Determine the (x, y) coordinate at the center of the cell enclosing the given text.  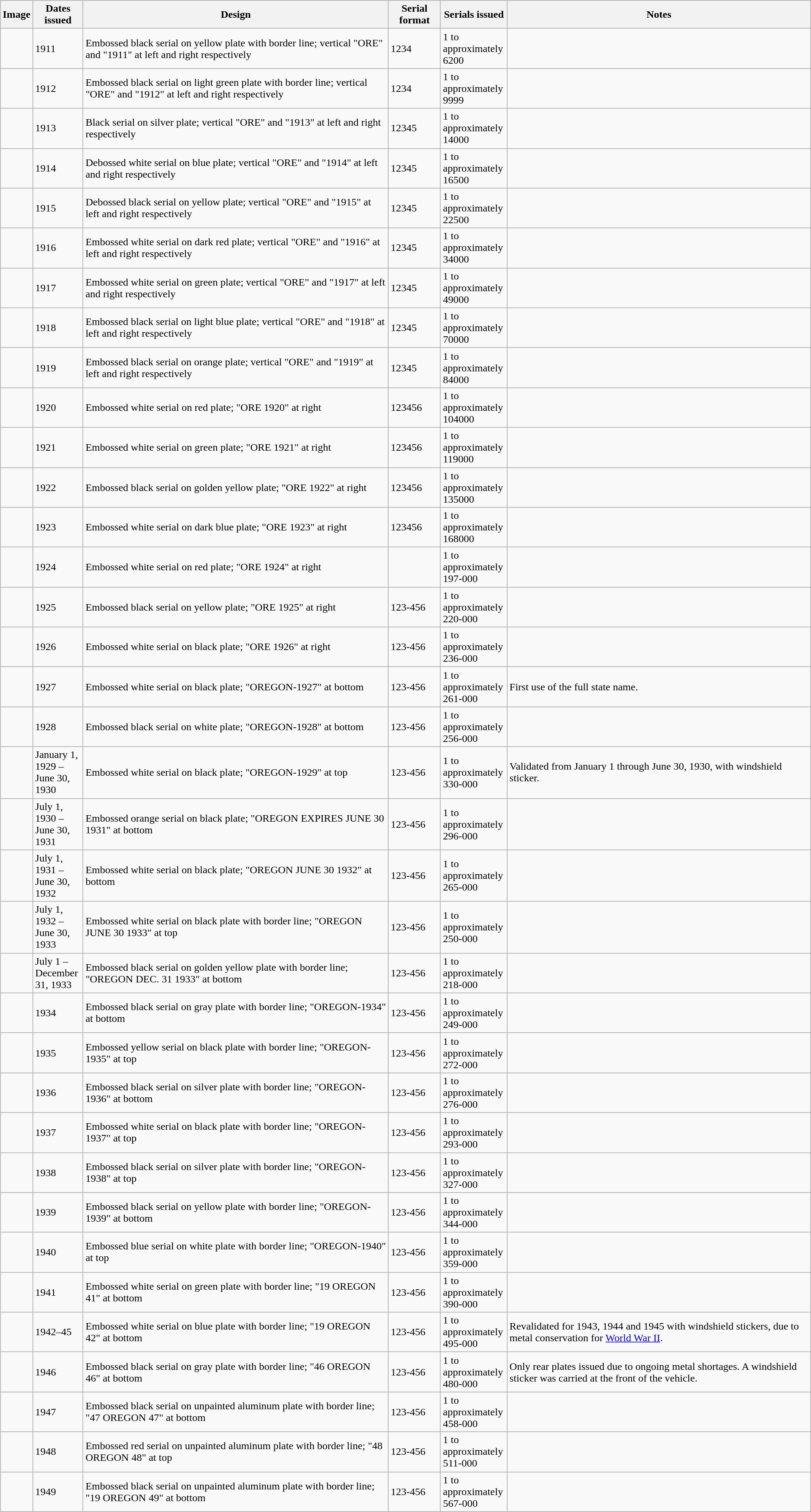
Serial format (415, 15)
Embossed white serial on green plate with border line; "19 OREGON 41" at bottom (236, 1292)
1 to approximately 327-000 (474, 1173)
Embossed white serial on black plate; "ORE 1926" at right (236, 647)
Embossed orange serial on black plate; "OREGON EXPIRES JUNE 30 1931" at bottom (236, 824)
1 to approximately 511-000 (474, 1452)
Embossed black serial on yellow plate with border line; vertical "ORE" and "1911" at left and right respectively (236, 49)
1 to approximately 359-000 (474, 1252)
Debossed white serial on blue plate; vertical "ORE" and "1914" at left and right respectively (236, 168)
July 1, 1931 –June 30, 1932 (58, 875)
Embossed black serial on white plate; "OREGON-1928" at bottom (236, 727)
Embossed black serial on golden yellow plate with border line; "OREGON DEC. 31 1933" at bottom (236, 973)
Design (236, 15)
1 to approximately 293-000 (474, 1132)
January 1, 1929 –June 30, 1930 (58, 772)
Embossed blue serial on white plate with border line; "OREGON-1940" at top (236, 1252)
1923 (58, 527)
1936 (58, 1093)
1918 (58, 328)
1 to approximately 197-000 (474, 567)
1 to approximately 390-000 (474, 1292)
Embossed black serial on gray plate with border line; "OREGON-1934" at bottom (236, 1013)
Embossed white serial on red plate; "ORE 1920" at right (236, 407)
1 to approximately 236-000 (474, 647)
1 to approximately 220-000 (474, 607)
1 to approximately 14000 (474, 128)
Embossed black serial on unpainted aluminum plate with border line; "19 OREGON 49" at bottom (236, 1492)
1917 (58, 288)
1 to approximately 70000 (474, 328)
Notes (659, 15)
1941 (58, 1292)
1 to approximately 296-000 (474, 824)
Embossed white serial on green plate; vertical "ORE" and "1917" at left and right respectively (236, 288)
Embossed white serial on blue plate with border line; "19 OREGON 42" at bottom (236, 1332)
1 to approximately 265-000 (474, 875)
Embossed white serial on black plate; "OREGON JUNE 30 1932" at bottom (236, 875)
Embossed black serial on yellow plate; "ORE 1925" at right (236, 607)
Embossed white serial on black plate; "OREGON-1927" at bottom (236, 687)
1 to approximately 480-000 (474, 1372)
Embossed white serial on black plate with border line; "OREGON JUNE 30 1933" at top (236, 927)
Embossed black serial on unpainted aluminum plate with border line; "47 OREGON 47" at bottom (236, 1412)
1935 (58, 1053)
Embossed red serial on unpainted aluminum plate with border line; "48 OREGON 48" at top (236, 1452)
Embossed black serial on gray plate with border line; "46 OREGON 46" at bottom (236, 1372)
1 to approximately 34000 (474, 248)
1 to approximately 249-000 (474, 1013)
1 to approximately 119000 (474, 447)
Embossed white serial on black plate; "OREGON-1929" at top (236, 772)
1937 (58, 1132)
1938 (58, 1173)
Embossed black serial on silver plate with border line; "OREGON-1936" at bottom (236, 1093)
Embossed white serial on dark blue plate; "ORE 1923" at right (236, 527)
Embossed black serial on light blue plate; vertical "ORE" and "1918" at left and right respectively (236, 328)
1 to approximately 49000 (474, 288)
Revalidated for 1943, 1944 and 1945 with windshield stickers, due to metal conservation for World War II. (659, 1332)
1 to approximately 84000 (474, 367)
Embossed black serial on light green plate with border line; vertical "ORE" and "1912" at left and right respectively (236, 88)
1 to approximately 276-000 (474, 1093)
1 to approximately 16500 (474, 168)
Embossed yellow serial on black plate with border line; "OREGON-1935" at top (236, 1053)
1940 (58, 1252)
Debossed black serial on yellow plate; vertical "ORE" and "1915" at left and right respectively (236, 208)
1920 (58, 407)
Embossed black serial on silver plate with border line; "OREGON-1938" at top (236, 1173)
1 to approximately 256-000 (474, 727)
1 to approximately 104000 (474, 407)
1 to approximately 261-000 (474, 687)
July 1, 1930 –June 30, 1931 (58, 824)
1914 (58, 168)
1 to approximately 330-000 (474, 772)
1915 (58, 208)
1947 (58, 1412)
Validated from January 1 through June 30, 1930, with windshield sticker. (659, 772)
1 to approximately 567-000 (474, 1492)
1 to approximately 9999 (474, 88)
Embossed black serial on golden yellow plate; "ORE 1922" at right (236, 487)
1 to approximately 22500 (474, 208)
1921 (58, 447)
1949 (58, 1492)
1 to approximately 272-000 (474, 1053)
1 to approximately 6200 (474, 49)
1 to approximately 458-000 (474, 1412)
1 to approximately 135000 (474, 487)
Embossed white serial on dark red plate; vertical "ORE" and "1916" at left and right respectively (236, 248)
1919 (58, 367)
1942–45 (58, 1332)
Serials issued (474, 15)
1 to approximately 218-000 (474, 973)
1922 (58, 487)
1916 (58, 248)
Embossed white serial on black plate with border line; "OREGON-1937" at top (236, 1132)
1 to approximately 495-000 (474, 1332)
First use of the full state name. (659, 687)
1913 (58, 128)
July 1 – December 31, 1933 (58, 973)
1946 (58, 1372)
1939 (58, 1213)
Black serial on silver plate; vertical "ORE" and "1913" at left and right respectively (236, 128)
Embossed black serial on orange plate; vertical "ORE" and "1919" at left and right respectively (236, 367)
1 to approximately 250-000 (474, 927)
Image (16, 15)
1926 (58, 647)
1924 (58, 567)
1 to approximately 344-000 (474, 1213)
1925 (58, 607)
Only rear plates issued due to ongoing metal shortages. A windshield sticker was carried at the front of the vehicle. (659, 1372)
Embossed white serial on red plate; "ORE 1924" at right (236, 567)
1912 (58, 88)
1948 (58, 1452)
1928 (58, 727)
July 1, 1932 –June 30, 1933 (58, 927)
1934 (58, 1013)
1 to approximately 168000 (474, 527)
Embossed white serial on green plate; "ORE 1921" at right (236, 447)
Embossed black serial on yellow plate with border line; "OREGON-1939" at bottom (236, 1213)
1927 (58, 687)
1911 (58, 49)
Dates issued (58, 15)
